Pinpoint the cell where the given text exists, returning its (x, y) midpoint coordinate. 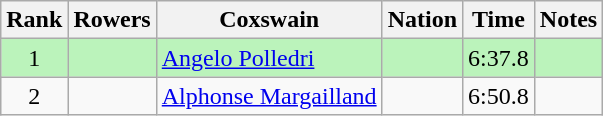
Alphonse Margailland (269, 96)
Time (499, 20)
6:37.8 (499, 58)
Notes (568, 20)
6:50.8 (499, 96)
Angelo Polledri (269, 58)
Nation (422, 20)
2 (34, 96)
Rowers (112, 20)
Rank (34, 20)
1 (34, 58)
Coxswain (269, 20)
